Determine the (x, y) coordinate at the center of the cell enclosing the given text.  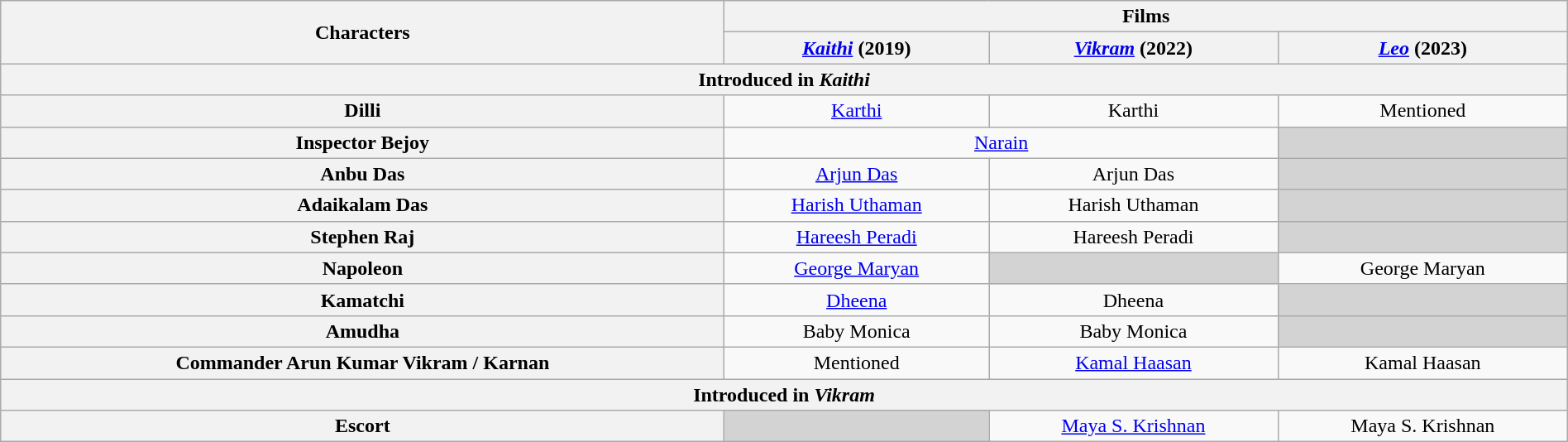
Introduced in Kaithi (784, 79)
Stephen Raj (362, 237)
Kaithi (2019) (857, 48)
Narain (1001, 142)
Kamatchi (362, 300)
Inspector Bejoy (362, 142)
Vikram (2022) (1134, 48)
Introduced in Vikram (784, 395)
Napoleon (362, 268)
Characters (362, 32)
Dilli (362, 111)
Leo (2023) (1422, 48)
Escort (362, 426)
Amudha (362, 331)
Commander Arun Kumar Vikram / Karnan (362, 363)
Films (1146, 17)
Adaikalam Das (362, 205)
Anbu Das (362, 174)
